Extract the (x, y) coordinate from the center of the cell holding the provided text.  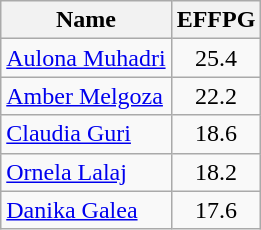
Ornela Lalaj (86, 172)
Danika Galea (86, 210)
17.6 (216, 210)
Aulona Muhadri (86, 58)
25.4 (216, 58)
22.2 (216, 96)
18.2 (216, 172)
EFFPG (216, 20)
Name (86, 20)
Amber Melgoza (86, 96)
Claudia Guri (86, 134)
18.6 (216, 134)
